For the text-containing cell, return its midpoint in (X, Y) coordinate format. 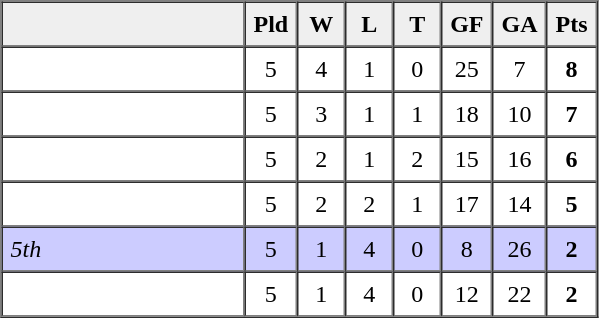
18 (466, 114)
3 (321, 114)
15 (466, 158)
5th (124, 248)
26 (520, 248)
Pld (270, 24)
10 (520, 114)
W (321, 24)
17 (466, 204)
T (417, 24)
Pts (572, 24)
GF (466, 24)
12 (466, 294)
L (369, 24)
6 (572, 158)
16 (520, 158)
GA (520, 24)
25 (466, 68)
22 (520, 294)
14 (520, 204)
